Search for the cell housing the specified text and yield its (x, y) center coordinate. 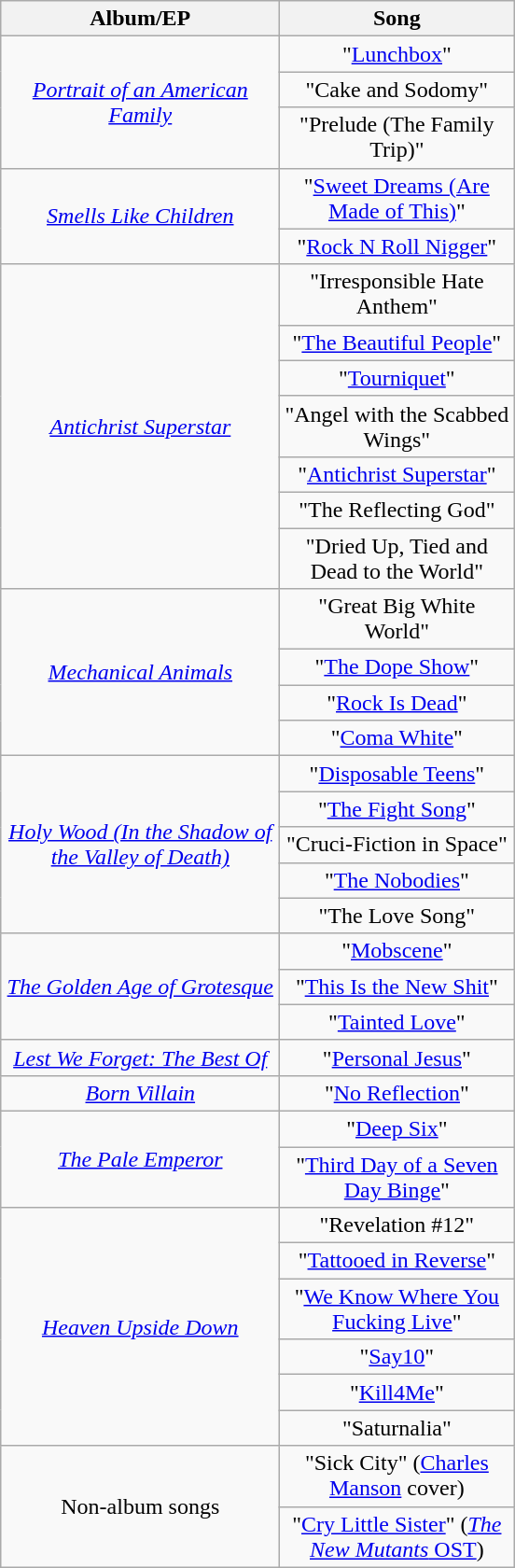
"Cruci-Fiction in Space" (397, 845)
Holy Wood (In the Shadow of the Valley of Death) (140, 845)
"This Is the New Shit" (397, 987)
Antichrist Superstar (140, 426)
"Kill4Me" (397, 1393)
"Coma White" (397, 738)
"Tattooed in Reverse" (397, 1261)
"Dried Up, Tied and Dead to the World" (397, 558)
"Mobscene" (397, 951)
"Say10" (397, 1357)
"Rock Is Dead" (397, 703)
"Lunchbox" (397, 54)
Born Villain (140, 1093)
"Saturnalia" (397, 1428)
"Antichrist Superstar" (397, 474)
Smells Like Children (140, 217)
"The Nobodies" (397, 880)
"Third Day of a Seven Day Binge" (397, 1176)
Mechanical Animals (140, 672)
"Sweet Dreams (Are Made of This)" (397, 198)
Album/EP (140, 19)
"Great Big White World" (397, 620)
The Pale Emperor (140, 1159)
"Rock N Roll Nigger" (397, 246)
"The Dope Show" (397, 667)
The Golden Age of Grotesque (140, 987)
"Personal Jesus" (397, 1057)
"Revelation #12" (397, 1225)
"The Love Song" (397, 916)
Lest We Forget: The Best Of (140, 1057)
"We Know Where You Fucking Live" (397, 1309)
Non-album songs (140, 1506)
Song (397, 19)
"Prelude (The Family Trip)" (397, 138)
"Angel with the Scabbed Wings" (397, 426)
"Irresponsible Hate Anthem" (397, 295)
"Cry Little Sister" (The New Mutants OST) (397, 1536)
"Deep Six" (397, 1128)
"Tainted Love" (397, 1022)
Heaven Upside Down (140, 1327)
Portrait of an American Family (140, 103)
"Tourniquet" (397, 378)
"The Beautiful People" (397, 343)
"The Reflecting God" (397, 510)
"The Fight Song" (397, 809)
"Sick City" (Charles Manson cover) (397, 1477)
"No Reflection" (397, 1093)
"Disposable Teens" (397, 774)
"Cake and Sodomy" (397, 90)
